Determine the [X, Y] coordinate at the center of the cell enclosing the given text.  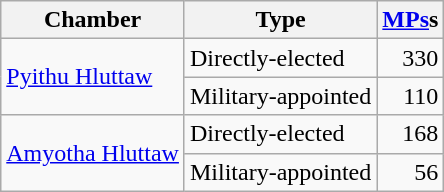
56 [410, 172]
Type [280, 20]
110 [410, 96]
Amyotha Hluttaw [93, 153]
Pyithu Hluttaw [93, 77]
168 [410, 134]
330 [410, 58]
Chamber [93, 20]
MPss [410, 20]
